Return (X, Y) of the center of cell containing provided text 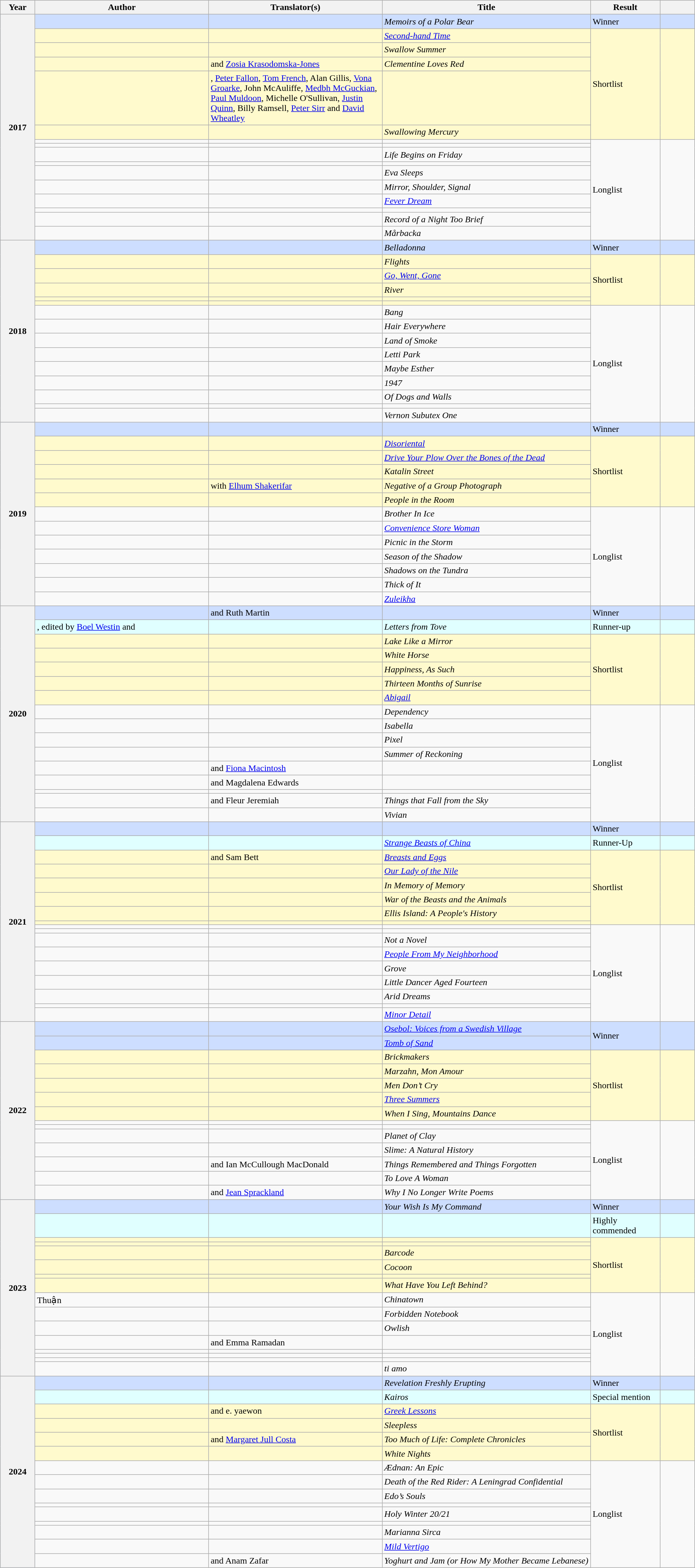
Planet of Clay (486, 1136)
Happiness, As Such (486, 669)
2019 (18, 514)
, edited by Boel Westin and (122, 627)
Grove (486, 968)
War of the Beasts and the Animals (486, 899)
Tomb of Sand (486, 1043)
and Ian McCullough MacDonald (296, 1164)
Marzahn, Mon Amour (486, 1071)
To Love A Woman (486, 1178)
Mårbacka (486, 233)
Kairos (486, 1397)
Year (18, 7)
Mild Vertigo (486, 1546)
Vernon Subutex One (486, 415)
When I Sing, Mountains Dance (486, 1113)
Ædnan: An Epic (486, 1467)
Edo’s Souls (486, 1496)
Dependency (486, 712)
Barcode (486, 1253)
Not a Novel (486, 940)
Brickmakers (486, 1057)
1947 (486, 383)
In Memory of Memory (486, 885)
Isabella (486, 726)
2023 (18, 1287)
White Nights (486, 1453)
Hair Everywhere (486, 326)
Runner-Up (625, 843)
Letti Park (486, 354)
Eva Sleeps (486, 173)
Title (486, 7)
Marianna Sirca (486, 1532)
and Fleur Jeremiah (296, 800)
Picnic in the Storm (486, 542)
and Anam Zafar (296, 1561)
Result (625, 7)
Your Wish Is My Command (486, 1206)
Forbidden Notebook (486, 1314)
Belladonna (486, 247)
and Jean Sprackland (296, 1192)
Vivian (486, 814)
People From My Neighborhood (486, 954)
and Margaret Jull Costa (296, 1439)
Sleepless (486, 1425)
People in the Room (486, 500)
Season of the Shadow (486, 556)
Owlish (486, 1328)
2018 (18, 331)
Thuận (122, 1300)
Swallow Summer (486, 50)
Osebol: Voices from a Swedish Village (486, 1029)
and Sam Bett (296, 857)
and Zosia Krasodomska-Jones (296, 64)
Why I No Longer Write Poems (486, 1192)
Drive Your Plow Over the Bones of the Dead (486, 457)
Mirror, Shoulder, Signal (486, 187)
and Magdalena Edwards (296, 782)
ti amo (486, 1369)
What Have You Left Behind? (486, 1285)
Brother In Ice (486, 514)
Yoghurt and Jam (or How My Mother Became Lebanese) (486, 1561)
Land of Smoke (486, 340)
Greek Lessons (486, 1411)
with Elhum Shakerifar (296, 486)
Lake Like a Mirror (486, 641)
White Horse (486, 655)
Breasts and Eggs (486, 857)
2017 (18, 128)
Death of the Red Rider: A Leningrad Confidential (486, 1482)
Things that Fall from the Sky (486, 800)
Men Don’t Cry (486, 1085)
Strange Beasts of China (486, 843)
Too Much of Life: Complete Chronicles (486, 1439)
Thick of It (486, 584)
Revelation Freshly Erupting (486, 1383)
Katalin Street (486, 472)
Flights (486, 262)
and Fiona Macintosh (296, 768)
Highly commended (625, 1226)
Negative of a Group Photograph (486, 486)
Record of a Night Too Brief (486, 219)
Go, Went, Gone (486, 276)
2021 (18, 922)
Author (122, 7)
Slime: A Natural History (486, 1150)
Pixel (486, 740)
Disoriental (486, 443)
Fever Dream (486, 201)
Little Dancer Aged Fourteen (486, 982)
Our Lady of the Nile (486, 871)
Runner-up (625, 627)
2020 (18, 714)
2022 (18, 1111)
Cocoon (486, 1267)
Shadows on the Tundra (486, 570)
Special mention (625, 1397)
Thirteen Months of Sunrise (486, 683)
2024 (18, 1472)
Swallowing Mercury (486, 132)
and Ruth Martin (296, 613)
Abigail (486, 698)
Arid Dreams (486, 996)
River (486, 290)
and e. yaewon (296, 1411)
Life Begins on Friday (486, 154)
Things Remembered and Things Forgotten (486, 1164)
Of Dogs and Walls (486, 397)
Minor Detail (486, 1015)
Convenience Store Woman (486, 528)
Three Summers (486, 1099)
Second-hand Time (486, 36)
and Emma Ramadan (296, 1342)
Chinatown (486, 1300)
Summer of Reckoning (486, 754)
Letters from Tove (486, 627)
Zuleikha (486, 598)
Memoirs of a Polar Bear (486, 22)
Translator(s) (296, 7)
Ellis Island: A People's History (486, 913)
Maybe Esther (486, 368)
Bang (486, 312)
Holy Winter 20/21 (486, 1514)
Clementine Loves Red (486, 64)
